Return the (x, y) coordinate for the center point of the cell that contains the specified text.  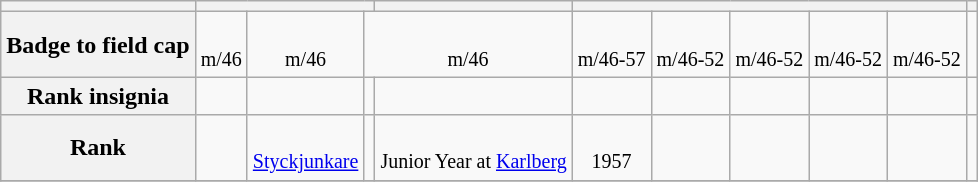
m/46-57 (612, 44)
Rank (98, 148)
Rank insignia (98, 96)
Badge to field cap (98, 44)
1957 (612, 148)
Styckjunkare (306, 148)
Junior Year at Karlberg (474, 148)
